Pinpoint the cell where the given text exists, returning its (X, Y) midpoint coordinate. 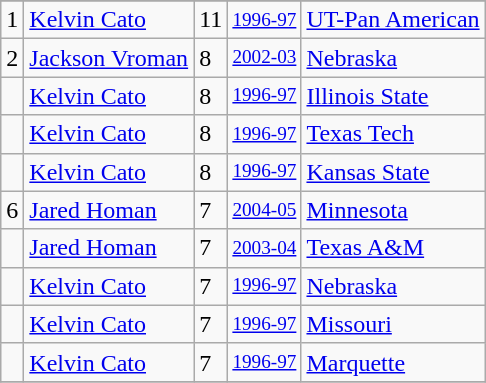
11 (211, 20)
Jackson Vroman (109, 58)
Minnesota (393, 210)
Texas Tech (393, 134)
2004-05 (264, 210)
Texas A&M (393, 248)
2 (12, 58)
2003-04 (264, 248)
Kansas State (393, 172)
6 (12, 210)
Marquette (393, 362)
Illinois State (393, 96)
1 (12, 20)
2002-03 (264, 58)
UT-Pan American (393, 20)
Missouri (393, 324)
